Scan for the cell matching the given text and deliver its [X, Y] coordinate at center. 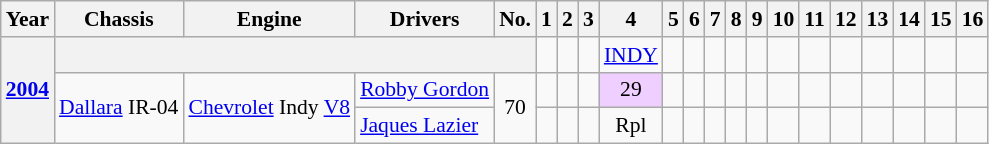
10 [784, 19]
Year [28, 19]
INDY [631, 55]
7 [716, 19]
15 [941, 19]
4 [631, 19]
12 [846, 19]
Jaques Lazier [424, 126]
3 [588, 19]
29 [631, 90]
16 [973, 19]
Robby Gordon [424, 90]
Dallara IR-04 [118, 108]
70 [515, 108]
6 [694, 19]
No. [515, 19]
8 [736, 19]
Chevrolet Indy V8 [269, 108]
Rpl [631, 126]
13 [878, 19]
2004 [28, 90]
5 [674, 19]
9 [758, 19]
2 [568, 19]
Chassis [118, 19]
Engine [269, 19]
Drivers [424, 19]
14 [909, 19]
1 [546, 19]
11 [814, 19]
